Extract the (X, Y) coordinate from the center of the cell holding the provided text.  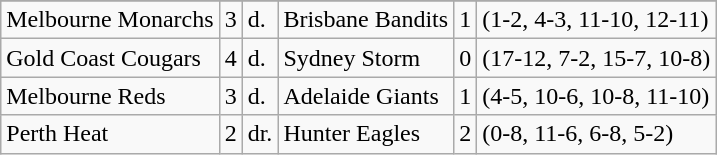
0 (466, 58)
Gold Coast Cougars (110, 58)
Melbourne Reds (110, 96)
(0-8, 11-6, 6-8, 5-2) (596, 134)
(1-2, 4-3, 11-10, 12-11) (596, 20)
Adelaide Giants (366, 96)
Melbourne Monarchs (110, 20)
4 (230, 58)
(17-12, 7-2, 15-7, 10-8) (596, 58)
(4-5, 10-6, 10-8, 11-10) (596, 96)
dr. (260, 134)
Perth Heat (110, 134)
Hunter Eagles (366, 134)
Brisbane Bandits (366, 20)
Sydney Storm (366, 58)
